Output the (x, y) coordinate of the center of the cell containing the given text.  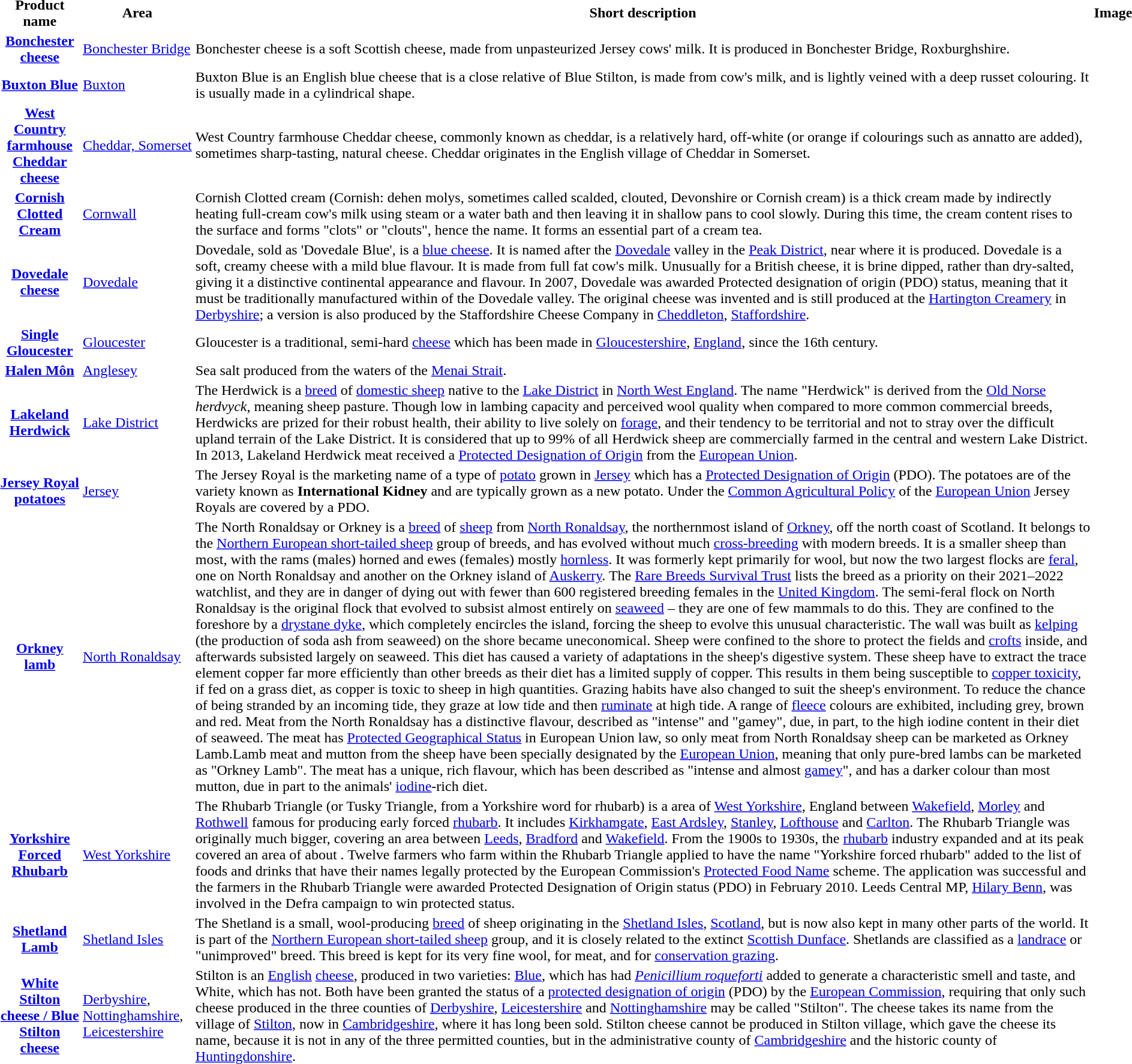
Buxton (138, 85)
Sea salt produced from the waters of the Menai Strait. (643, 370)
Gloucester is a traditional, semi-hard cheese which has been made in Gloucestershire, England, since the 16th century. (643, 342)
Gloucester (138, 342)
Bonchester Bridge (138, 49)
Jersey (138, 491)
Lake District (138, 422)
West Yorkshire (138, 855)
North Ronaldsay (138, 657)
Cornwall (138, 214)
Dovedale (138, 282)
Shetland Isles (138, 939)
Anglesey (138, 370)
Bonchester cheese is a soft Scottish cheese, made from unpasteurized Jersey cows' milk. It is produced in Bonchester Bridge, Roxburghshire. (643, 49)
Cheddar, Somerset (138, 145)
